Search for the cell housing the specified text and yield its [x, y] center coordinate. 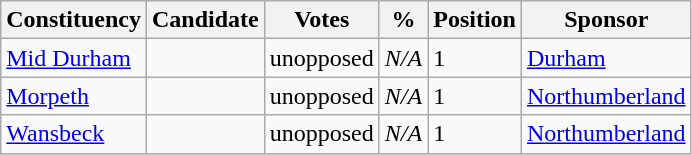
Votes [322, 20]
Sponsor [606, 20]
Wansbeck [74, 134]
Position [475, 20]
Mid Durham [74, 58]
Morpeth [74, 96]
Candidate [205, 20]
Durham [606, 58]
Constituency [74, 20]
% [403, 20]
